Return (X, Y) of the center of cell containing provided text 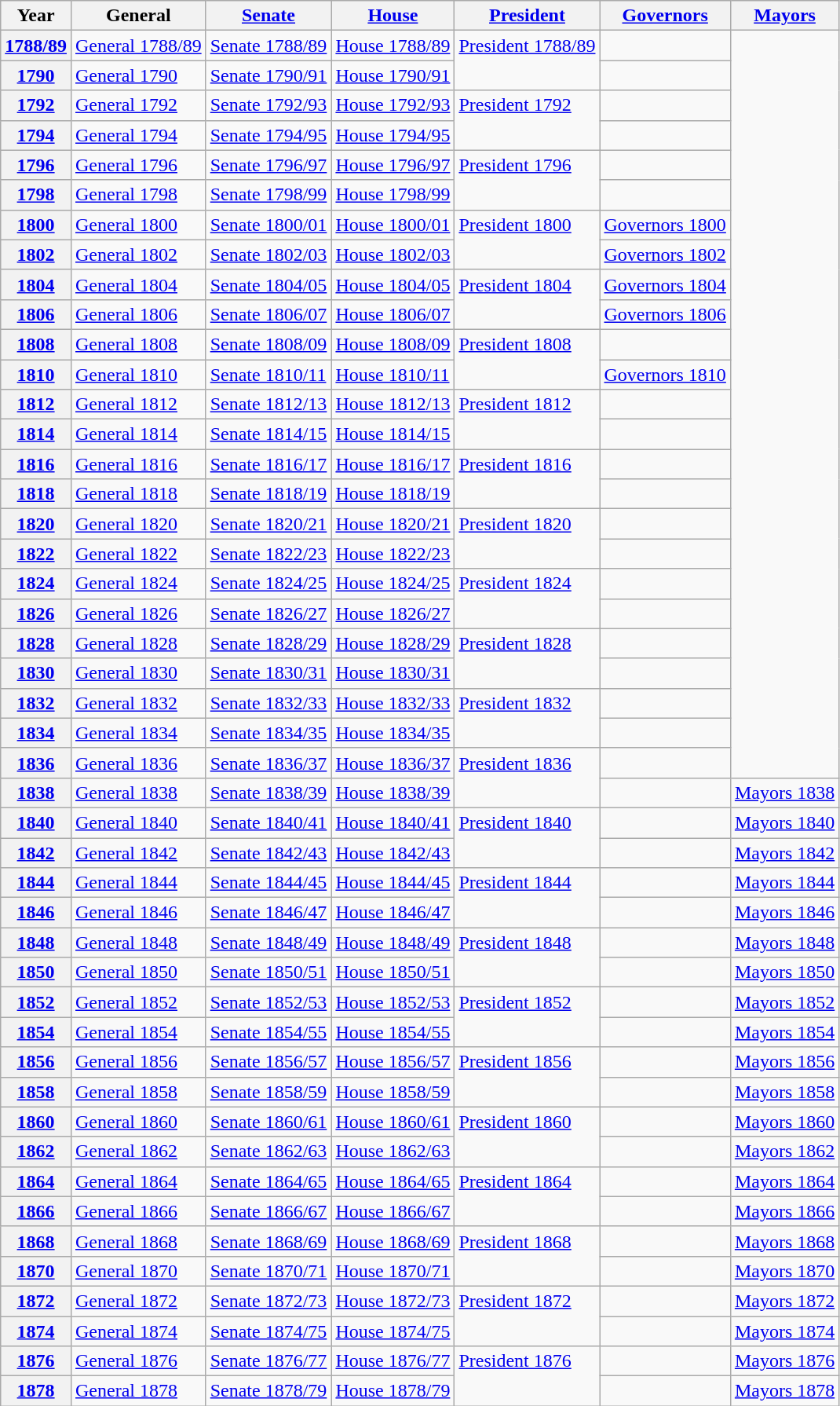
1832 (36, 703)
1836 (36, 763)
Senate 1804/05 (268, 284)
House (393, 16)
General 1792 (138, 105)
1868 (36, 1241)
1854 (36, 1032)
House 1840/41 (393, 822)
General 1844 (138, 883)
House 1824/25 (393, 584)
1874 (36, 1331)
1826 (36, 613)
President 1872 (528, 1316)
Senate 1866/67 (268, 1211)
General 1872 (138, 1301)
1840 (36, 822)
President 1808 (528, 359)
Mayors 1878 (784, 1391)
House 1860/61 (393, 1122)
President 1820 (528, 539)
General 1808 (138, 344)
President 1860 (528, 1137)
House 1800/01 (393, 225)
President 1868 (528, 1256)
Governors 1802 (665, 254)
President 1824 (528, 599)
Governors 1800 (665, 225)
Senate 1842/43 (268, 852)
House 1850/51 (393, 972)
1828 (36, 643)
House 1822/23 (393, 554)
President 1844 (528, 898)
1838 (36, 793)
1806 (36, 314)
General 1798 (138, 195)
Mayors (784, 16)
1842 (36, 852)
House 1858/59 (393, 1092)
House 1814/15 (393, 434)
House 1798/99 (393, 195)
1848 (36, 943)
President 1832 (528, 718)
1812 (36, 405)
General 1878 (138, 1391)
Senate 1830/31 (268, 673)
Mayors 1858 (784, 1092)
1852 (36, 1002)
General 1842 (138, 852)
President 1796 (528, 180)
General 1820 (138, 524)
House 1854/55 (393, 1032)
Mayors 1848 (784, 943)
President 1836 (528, 778)
House 1878/79 (393, 1391)
Mayors 1844 (784, 883)
House 1794/95 (393, 135)
Senate 1814/15 (268, 434)
General 1816 (138, 464)
1798 (36, 195)
General 1828 (138, 643)
Mayors 1842 (784, 852)
1814 (36, 434)
Mayors 1872 (784, 1301)
1846 (36, 913)
Senate 1870/71 (268, 1271)
General 1814 (138, 434)
House 1788/89 (393, 46)
Mayors 1862 (784, 1152)
President 1804 (528, 299)
President 1792 (528, 120)
General 1826 (138, 613)
President 1852 (528, 1017)
General 1804 (138, 284)
1876 (36, 1361)
General 1864 (138, 1181)
General 1856 (138, 1062)
1796 (36, 165)
House 1804/05 (393, 284)
House 1868/69 (393, 1241)
Mayors 1854 (784, 1032)
1802 (36, 254)
House 1810/11 (393, 375)
President (528, 16)
1856 (36, 1062)
General (138, 16)
General 1838 (138, 793)
Senate 1798/99 (268, 195)
Mayors 1850 (784, 972)
Mayors 1840 (784, 822)
General 1866 (138, 1211)
Senate 1854/55 (268, 1032)
Senate 1812/13 (268, 405)
General 1800 (138, 225)
Senate 1816/17 (268, 464)
House 1812/13 (393, 405)
House 1790/91 (393, 75)
General 1852 (138, 1002)
1822 (36, 554)
1792 (36, 105)
House 1828/29 (393, 643)
House 1816/17 (393, 464)
1808 (36, 344)
President 1812 (528, 419)
House 1836/37 (393, 763)
General 1854 (138, 1032)
Senate (268, 16)
Senate 1838/39 (268, 793)
General 1830 (138, 673)
1870 (36, 1271)
House 1838/39 (393, 793)
1872 (36, 1301)
1858 (36, 1092)
1860 (36, 1122)
Senate 1790/91 (268, 75)
House 1848/49 (393, 943)
Senate 1788/89 (268, 46)
Senate 1826/27 (268, 613)
Governors 1804 (665, 284)
1816 (36, 464)
1818 (36, 494)
President 1816 (528, 479)
House 1864/65 (393, 1181)
General 1818 (138, 494)
General 1876 (138, 1361)
1864 (36, 1181)
President 1840 (528, 837)
House 1852/53 (393, 1002)
1800 (36, 225)
General 1788/89 (138, 46)
General 1850 (138, 972)
House 1820/21 (393, 524)
1862 (36, 1152)
Senate 1868/69 (268, 1241)
Senate 1840/41 (268, 822)
General 1862 (138, 1152)
General 1824 (138, 584)
Senate 1858/59 (268, 1092)
Senate 1850/51 (268, 972)
1804 (36, 284)
Senate 1832/33 (268, 703)
Senate 1800/01 (268, 225)
General 1802 (138, 254)
Senate 1828/29 (268, 643)
Senate 1808/09 (268, 344)
General 1806 (138, 314)
Senate 1878/79 (268, 1391)
General 1822 (138, 554)
President 1864 (528, 1196)
General 1860 (138, 1122)
Mayors 1846 (784, 913)
1820 (36, 524)
General 1846 (138, 913)
Senate 1846/47 (268, 913)
1810 (36, 375)
Mayors 1876 (784, 1361)
House 1842/43 (393, 852)
Senate 1802/03 (268, 254)
1830 (36, 673)
1790 (36, 75)
House 1862/63 (393, 1152)
Mayors 1866 (784, 1211)
General 1834 (138, 733)
Year (36, 16)
Senate 1806/07 (268, 314)
President 1800 (528, 240)
General 1790 (138, 75)
Senate 1844/45 (268, 883)
Senate 1836/37 (268, 763)
Mayors 1868 (784, 1241)
General 1848 (138, 943)
Senate 1820/21 (268, 524)
Mayors 1838 (784, 793)
Senate 1876/77 (268, 1361)
Senate 1794/95 (268, 135)
Senate 1860/61 (268, 1122)
President 1856 (528, 1077)
Senate 1824/25 (268, 584)
General 1796 (138, 165)
Mayors 1874 (784, 1331)
Governors 1806 (665, 314)
Senate 1852/53 (268, 1002)
1788/89 (36, 46)
General 1812 (138, 405)
Governors 1810 (665, 375)
Senate 1856/57 (268, 1062)
General 1840 (138, 822)
Senate 1822/23 (268, 554)
House 1792/93 (393, 105)
Mayors 1864 (784, 1181)
House 1872/73 (393, 1301)
Senate 1810/11 (268, 375)
House 1844/45 (393, 883)
House 1806/07 (393, 314)
Senate 1864/65 (268, 1181)
President 1876 (528, 1376)
General 1810 (138, 375)
Senate 1818/19 (268, 494)
President 1788/89 (528, 60)
Senate 1792/93 (268, 105)
House 1808/09 (393, 344)
1866 (36, 1211)
1824 (36, 584)
House 1846/47 (393, 913)
1844 (36, 883)
1850 (36, 972)
General 1832 (138, 703)
House 1834/35 (393, 733)
House 1826/27 (393, 613)
Mayors 1860 (784, 1122)
General 1794 (138, 135)
House 1796/97 (393, 165)
President 1828 (528, 658)
President 1848 (528, 957)
House 1830/31 (393, 673)
House 1870/71 (393, 1271)
House 1802/03 (393, 254)
Senate 1796/97 (268, 165)
General 1858 (138, 1092)
House 1874/75 (393, 1331)
Governors (665, 16)
Senate 1872/73 (268, 1301)
Senate 1834/35 (268, 733)
Mayors 1870 (784, 1271)
General 1870 (138, 1271)
General 1874 (138, 1331)
House 1832/33 (393, 703)
Senate 1848/49 (268, 943)
Mayors 1856 (784, 1062)
General 1836 (138, 763)
1878 (36, 1391)
House 1876/77 (393, 1361)
Senate 1874/75 (268, 1331)
Mayors 1852 (784, 1002)
House 1866/67 (393, 1211)
1834 (36, 733)
1794 (36, 135)
House 1818/19 (393, 494)
House 1856/57 (393, 1062)
Senate 1862/63 (268, 1152)
General 1868 (138, 1241)
